Pinpoint the cell where the given text exists, returning its (X, Y) midpoint coordinate. 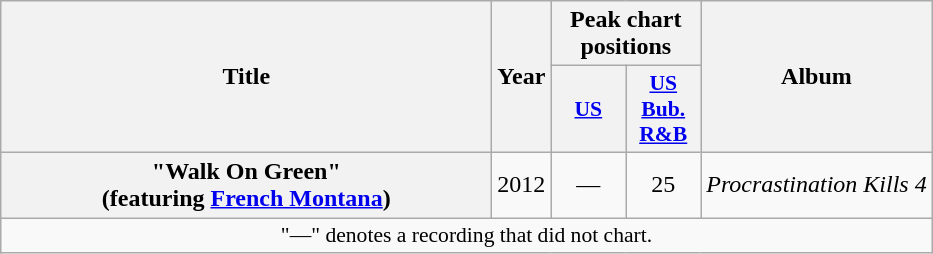
— (588, 184)
US (588, 110)
Album (817, 77)
USBub. R&B (664, 110)
25 (664, 184)
Title (246, 77)
Year (522, 77)
2012 (522, 184)
Peak chart positions (626, 34)
"—" denotes a recording that did not chart. (466, 236)
"Walk On Green"(featuring French Montana) (246, 184)
Procrastination Kills 4 (817, 184)
